For the text-containing cell, return its midpoint in [x, y] coordinate format. 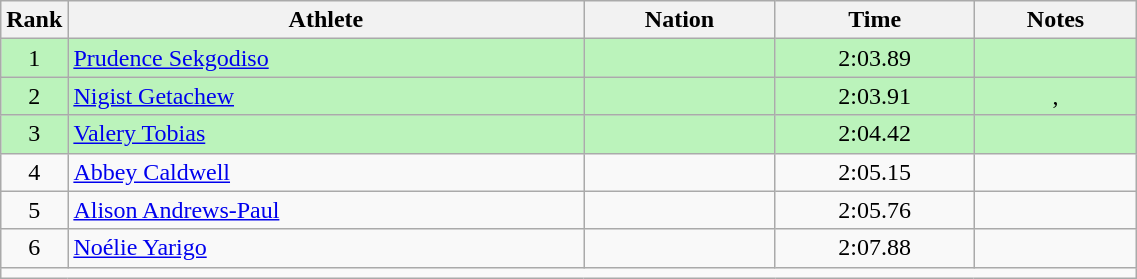
Noélie Yarigo [326, 248]
2:03.89 [874, 58]
Prudence Sekgodiso [326, 58]
Nation [680, 20]
3 [34, 134]
5 [34, 210]
2:05.15 [874, 172]
Time [874, 20]
6 [34, 248]
2:03.91 [874, 96]
2 [34, 96]
1 [34, 58]
, [1056, 96]
Rank [34, 20]
Alison Andrews-Paul [326, 210]
2:07.88 [874, 248]
Valery Tobias [326, 134]
2:05.76 [874, 210]
Nigist Getachew [326, 96]
Notes [1056, 20]
Abbey Caldwell [326, 172]
4 [34, 172]
2:04.42 [874, 134]
Athlete [326, 20]
